Return the [x, y] coordinate for the center point of the cell that contains the specified text.  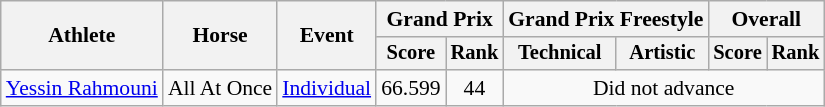
Event [326, 36]
44 [475, 88]
Grand Prix [440, 19]
Did not advance [664, 88]
Grand Prix Freestyle [606, 19]
Yessin Rahmouni [82, 88]
66.599 [410, 88]
Horse [220, 36]
All At Once [220, 88]
Athlete [82, 36]
Technical [560, 54]
Artistic [662, 54]
Overall [766, 19]
Individual [326, 88]
